Scan for the cell matching the given text and deliver its (X, Y) coordinate at center. 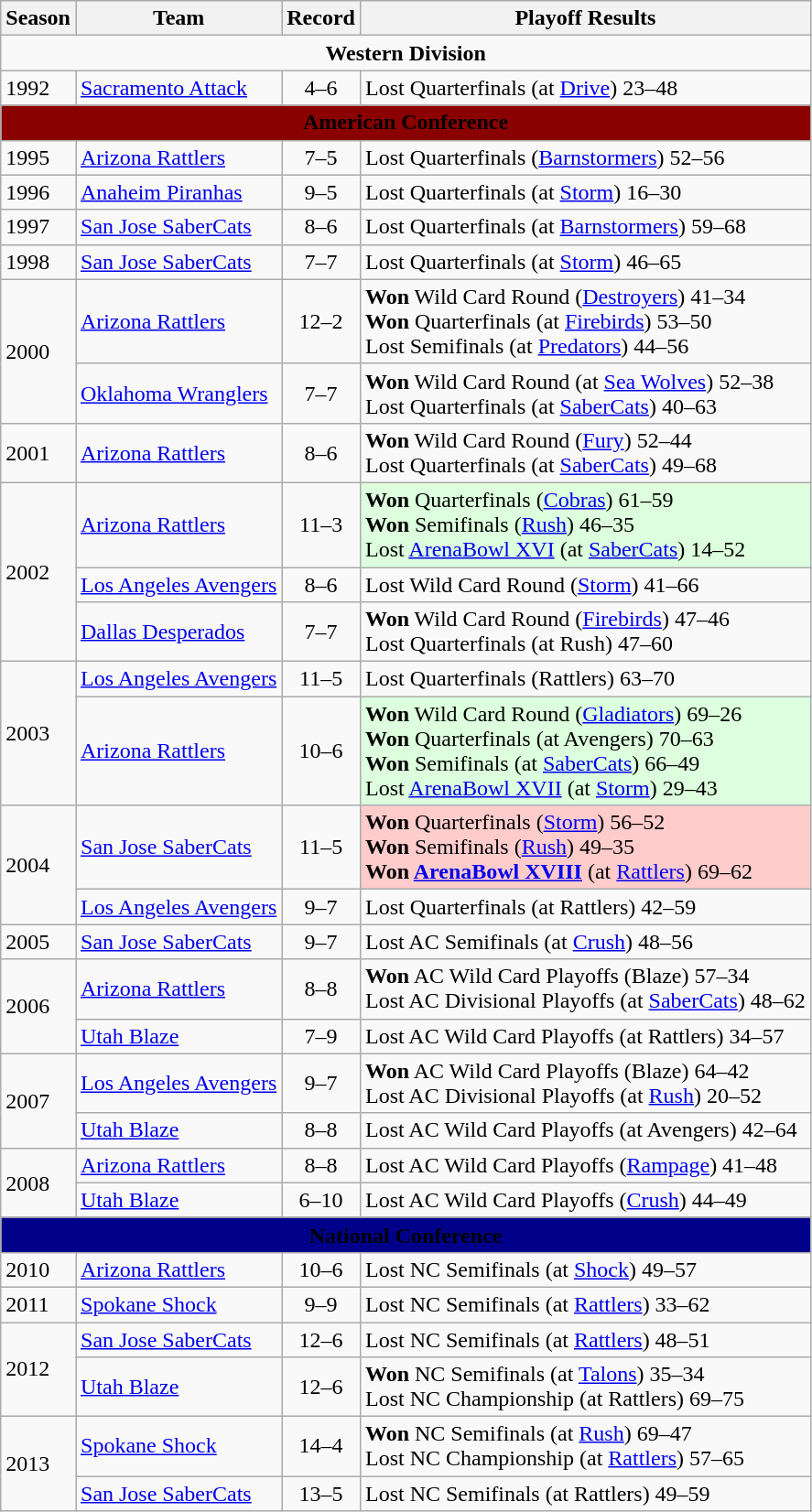
Lost Quarterfinals (Barnstormers) 52–56 (585, 157)
Lost Quarterfinals (at Rattlers) 42–59 (585, 907)
Lost AC Semifinals (at Crush) 48–56 (585, 942)
Playoff Results (585, 18)
Lost AC Wild Card Playoffs (at Rattlers) 34–57 (585, 1036)
1996 (38, 192)
2011 (38, 1304)
1997 (38, 227)
Lost AC Wild Card Playoffs (Rampage) 41–48 (585, 1165)
Lost Quarterfinals (at Storm) 16–30 (585, 192)
1992 (38, 88)
6–10 (321, 1200)
9–9 (321, 1304)
Won AC Wild Card Playoffs (Blaze) 64–42Lost AC Divisional Playoffs (at Rush) 20–52 (585, 1084)
9–5 (321, 192)
Won Wild Card Round (Firebirds) 47–46Lost Quarterfinals (at Rush) 47–60 (585, 632)
Sacramento Attack (178, 88)
Lost NC Semifinals (at Shock) 49–57 (585, 1269)
Lost NC Semifinals (at Rattlers) 48–51 (585, 1339)
7–5 (321, 157)
2005 (38, 942)
Lost AC Wild Card Playoffs (Crush) 44–49 (585, 1200)
Record (321, 18)
Won Wild Card Round (Gladiators) 69–26Won Quarterfinals (at Avengers) 70–63Won Semifinals (at SaberCats) 66–49Lost ArenaBowl XVII (at Storm) 29–43 (585, 751)
14–4 (321, 1446)
1998 (38, 262)
Lost Quarterfinals (at Barnstormers) 59–68 (585, 227)
Lost NC Semifinals (at Rattlers) 49–59 (585, 1494)
Lost Wild Card Round (Storm) 41–66 (585, 585)
2010 (38, 1269)
2004 (38, 865)
Won Wild Card Round (Destroyers) 41–34Won Quarterfinals (at Firebirds) 53–50Lost Semifinals (at Predators) 44–56 (585, 321)
Dallas Desperados (178, 632)
Won NC Semifinals (at Rush) 69–47Lost NC Championship (at Rattlers) 57–65 (585, 1446)
2003 (38, 734)
Won AC Wild Card Playoffs (Blaze) 57–34Lost AC Divisional Playoffs (at SaberCats) 48–62 (585, 988)
Lost Quarterfinals (at Storm) 46–65 (585, 262)
2000 (38, 351)
12–2 (321, 321)
Won Quarterfinals (Storm) 56–52Won Semifinals (Rush) 49–35Won ArenaBowl XVIII (at Rattlers) 69–62 (585, 848)
2001 (38, 452)
Season (38, 18)
Lost AC Wild Card Playoffs (at Avengers) 42–64 (585, 1130)
2008 (38, 1183)
7–9 (321, 1036)
2007 (38, 1100)
2013 (38, 1464)
Won Wild Card Round (Fury) 52–44Lost Quarterfinals (at SaberCats) 49–68 (585, 452)
Team (178, 18)
Won NC Semifinals (at Talons) 35–34Lost NC Championship (at Rattlers) 69–75 (585, 1388)
Lost NC Semifinals (at Rattlers) 33–62 (585, 1304)
Western Division (406, 53)
Lost Quarterfinals (Rattlers) 63–70 (585, 679)
Won Quarterfinals (Cobras) 61–59Won Semifinals (Rush) 46–35Lost ArenaBowl XVI (at SaberCats) 14–52 (585, 524)
11–3 (321, 524)
Won Wild Card Round (at Sea Wolves) 52–38Lost Quarterfinals (at SaberCats) 40–63 (585, 394)
National Conference (406, 1235)
2002 (38, 571)
Anaheim Piranhas (178, 192)
Oklahoma Wranglers (178, 394)
13–5 (321, 1494)
2012 (38, 1369)
American Conference (406, 123)
1995 (38, 157)
2006 (38, 1007)
4–6 (321, 88)
Lost Quarterfinals (at Drive) 23–48 (585, 88)
